Pinpoint the cell where the given text exists, returning its [x, y] midpoint coordinate. 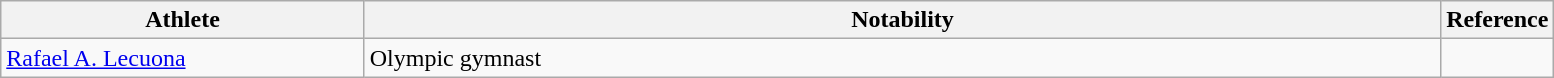
Rafael A. Lecuona [182, 58]
Notability [902, 20]
Olympic gymnast [902, 58]
Athlete [182, 20]
Reference [1498, 20]
